Pinpoint the cell where the given text exists, returning its [x, y] midpoint coordinate. 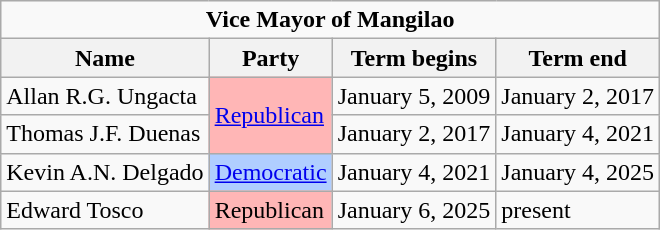
present [578, 210]
Democratic [270, 172]
Term begins [414, 58]
Kevin A.N. Delgado [105, 172]
Thomas J.F. Duenas [105, 134]
Party [270, 58]
January 4, 2025 [578, 172]
January 5, 2009 [414, 96]
Allan R.G. Ungacta [105, 96]
Vice Mayor of Mangilao [330, 20]
Name [105, 58]
January 6, 2025 [414, 210]
Edward Tosco [105, 210]
Term end [578, 58]
